Search for the cell housing the specified text and yield its (x, y) center coordinate. 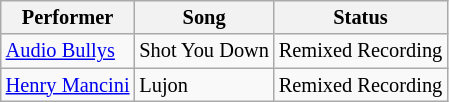
Status (360, 17)
Shot You Down (204, 51)
Performer (68, 17)
Song (204, 17)
Audio Bullys (68, 51)
Lujon (204, 85)
Henry Mancini (68, 85)
